Provide the (x, y) coordinate of the cell's center where the given text is located.  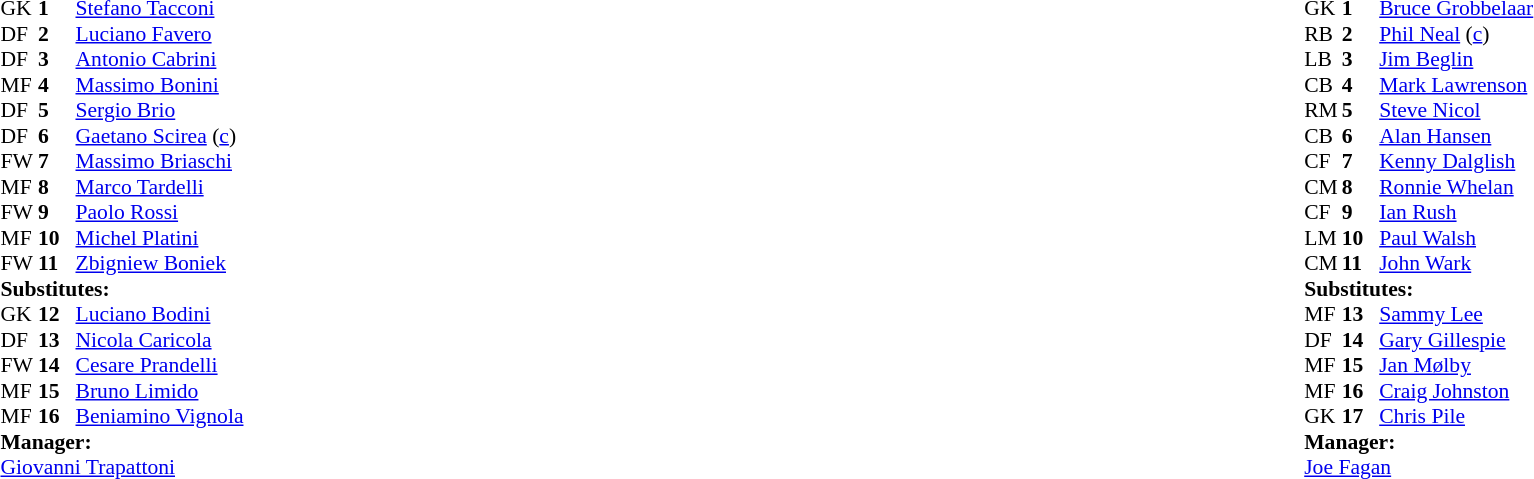
Steve Nicol (1456, 111)
John Wark (1456, 263)
Paul Walsh (1456, 238)
Zbigniew Boniek (160, 263)
RB (1323, 34)
Antonio Cabrini (160, 59)
Bruno Limido (160, 391)
Mark Lawrenson (1456, 85)
Luciano Favero (160, 34)
Massimo Briaschi (160, 161)
Luciano Bodini (160, 315)
Paolo Rossi (160, 213)
Craig Johnston (1456, 391)
Jim Beglin (1456, 59)
Phil Neal (c) (1456, 34)
Kenny Dalglish (1456, 161)
Ronnie Whelan (1456, 187)
12 (57, 315)
Alan Hansen (1456, 136)
Gaetano Scirea (c) (160, 136)
LM (1323, 238)
Ian Rush (1456, 213)
Nicola Caricola (160, 340)
Sammy Lee (1456, 315)
Michel Platini (160, 238)
Chris Pile (1456, 417)
Marco Tardelli (160, 187)
Gary Gillespie (1456, 340)
RM (1323, 111)
17 (1361, 417)
LB (1323, 59)
Sergio Brio (160, 111)
Beniamino Vignola (160, 417)
Cesare Prandelli (160, 365)
Massimo Bonini (160, 85)
Jan Mølby (1456, 365)
